Identify which cell holds the provided text, then report its (x, y) central coordinate. 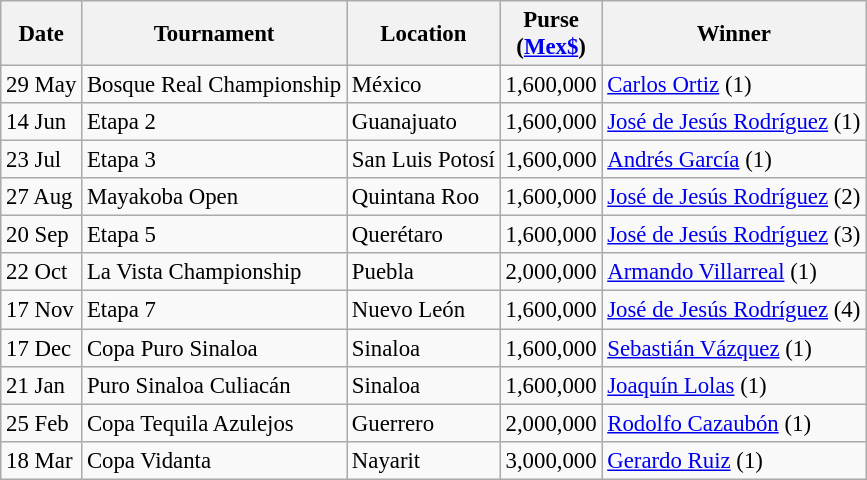
Sebastián Vázquez (1) (734, 348)
Mayakoba Open (214, 197)
Nayarit (424, 460)
José de Jesús Rodríguez (1) (734, 122)
Gerardo Ruiz (1) (734, 460)
Querétaro (424, 235)
21 Jan (42, 385)
Purse(Mex$) (551, 34)
La Vista Championship (214, 273)
Etapa 7 (214, 310)
Bosque Real Championship (214, 85)
Rodolfo Cazaubón (1) (734, 423)
Quintana Roo (424, 197)
Nuevo León (424, 310)
Etapa 3 (214, 160)
Tournament (214, 34)
17 Dec (42, 348)
México (424, 85)
Andrés García (1) (734, 160)
Armando Villarreal (1) (734, 273)
20 Sep (42, 235)
Copa Vidanta (214, 460)
Winner (734, 34)
17 Nov (42, 310)
Date (42, 34)
23 Jul (42, 160)
22 Oct (42, 273)
Puro Sinaloa Culiacán (214, 385)
25 Feb (42, 423)
29 May (42, 85)
18 Mar (42, 460)
Guanajuato (424, 122)
3,000,000 (551, 460)
14 Jun (42, 122)
Location (424, 34)
Copa Tequila Azulejos (214, 423)
Etapa 5 (214, 235)
San Luis Potosí (424, 160)
José de Jesús Rodríguez (4) (734, 310)
Etapa 2 (214, 122)
Puebla (424, 273)
Carlos Ortiz (1) (734, 85)
José de Jesús Rodríguez (3) (734, 235)
José de Jesús Rodríguez (2) (734, 197)
Guerrero (424, 423)
Copa Puro Sinaloa (214, 348)
Joaquín Lolas (1) (734, 385)
27 Aug (42, 197)
